For the text-containing cell, return its midpoint in [x, y] coordinate format. 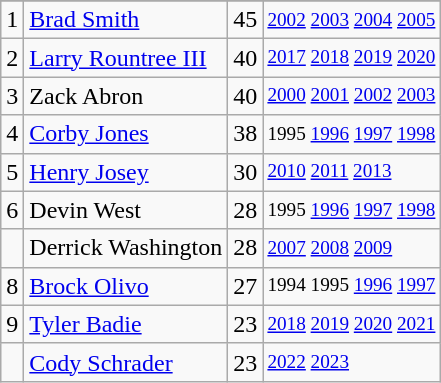
Zack Abron [126, 96]
Derrick Washington [126, 248]
2018 2019 2020 2021 [352, 324]
8 [12, 286]
9 [12, 324]
Larry Rountree III [126, 58]
Henry Josey [126, 172]
1994 1995 1996 1997 [352, 286]
2017 2018 2019 2020 [352, 58]
27 [246, 286]
2007 2008 2009 [352, 248]
5 [12, 172]
38 [246, 134]
2010 2011 2013 [352, 172]
Brock Olivo [126, 286]
1 [12, 20]
2022 2023 [352, 362]
3 [12, 96]
4 [12, 134]
Brad Smith [126, 20]
Corby Jones [126, 134]
Devin West [126, 210]
2002 2003 2004 2005 [352, 20]
30 [246, 172]
2000 2001 2002 2003 [352, 96]
Tyler Badie [126, 324]
45 [246, 20]
6 [12, 210]
Cody Schrader [126, 362]
2 [12, 58]
